Detect which cell encompasses the target text, then output its [x, y] center coordinate. 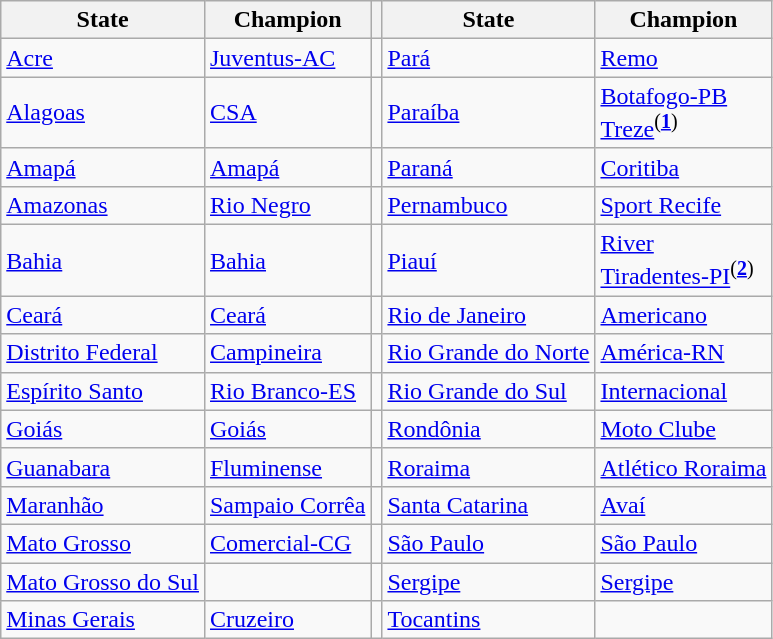
Mato Grosso [103, 543]
Rio de Janeiro [488, 315]
Rio Grande do Sul [488, 391]
Mato Grosso do Sul [103, 582]
Espírito Santo [103, 391]
Campineira [287, 353]
Piauí [488, 261]
Maranhão [103, 505]
Cruzeiro [287, 620]
Botafogo-PBTreze(1) [684, 113]
Coritiba [684, 167]
Avaí [684, 505]
Rio Negro [287, 205]
Americano [684, 315]
Roraima [488, 467]
Amazonas [103, 205]
RiverTiradentes-PI(2) [684, 261]
Rio Grande do Norte [488, 353]
Atlético Roraima [684, 467]
Juventus-AC [287, 58]
Minas Gerais [103, 620]
Distrito Federal [103, 353]
Moto Clube [684, 429]
Guanabara [103, 467]
Paraíba [488, 113]
Fluminense [287, 467]
Pernambuco [488, 205]
CSA [287, 113]
Rondônia [488, 429]
América-RN [684, 353]
Paraná [488, 167]
Remo [684, 58]
Tocantins [488, 620]
Sampaio Corrêa [287, 505]
Pará [488, 58]
Comercial-CG [287, 543]
Rio Branco-ES [287, 391]
Alagoas [103, 113]
Acre [103, 58]
Sport Recife [684, 205]
Santa Catarina [488, 505]
Internacional [684, 391]
